For the text-containing cell, return its midpoint in (x, y) coordinate format. 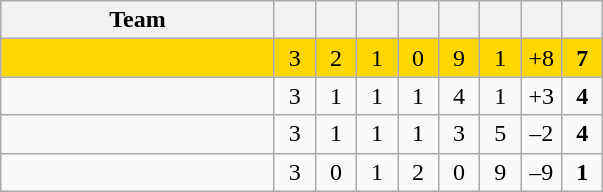
–9 (542, 172)
+3 (542, 96)
–2 (542, 134)
5 (500, 134)
7 (582, 58)
Team (138, 20)
+8 (542, 58)
